Locate the cell with the specified text and output its [x, y] center coordinate. 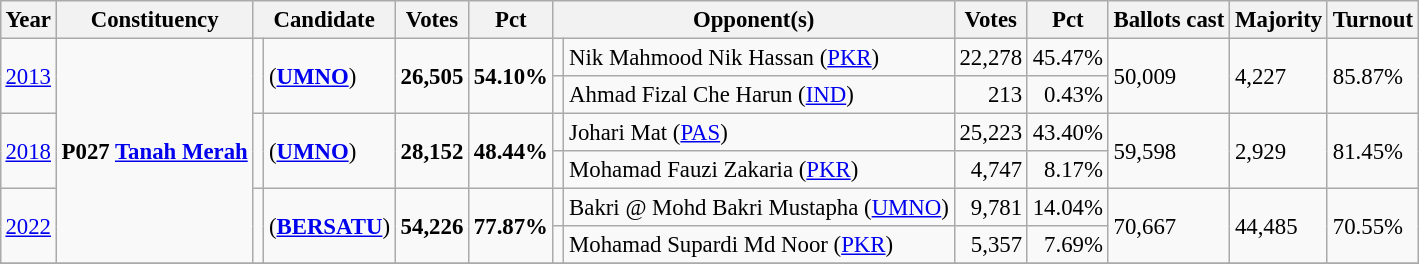
50,009 [1168, 76]
45.47% [1068, 57]
4,227 [1279, 76]
Candidate [324, 20]
0.43% [1068, 95]
(BERSATU) [330, 226]
85.87% [1372, 76]
Constituency [154, 20]
7.69% [1068, 245]
Nik Mahmood Nik Hassan (PKR) [759, 57]
Majority [1279, 20]
2022 [28, 226]
8.17% [1068, 170]
Ballots cast [1168, 20]
Opponent(s) [754, 20]
9,781 [990, 208]
81.45% [1372, 152]
2,929 [1279, 152]
Mohamad Fauzi Zakaria (PKR) [759, 170]
48.44% [512, 152]
54.10% [512, 76]
5,357 [990, 245]
43.40% [1068, 133]
54,226 [432, 226]
Mohamad Supardi Md Noor (PKR) [759, 245]
26,505 [432, 76]
14.04% [1068, 208]
70.55% [1372, 226]
77.87% [512, 226]
2013 [28, 76]
Year [28, 20]
2018 [28, 152]
28,152 [432, 152]
70,667 [1168, 226]
Bakri @ Mohd Bakri Mustapha (UMNO) [759, 208]
59,598 [1168, 152]
213 [990, 95]
22,278 [990, 57]
Johari Mat (PAS) [759, 133]
44,485 [1279, 226]
P027 Tanah Merah [154, 151]
Turnout [1372, 20]
25,223 [990, 133]
Ahmad Fizal Che Harun (IND) [759, 95]
4,747 [990, 170]
